Determine the (x, y) coordinate at the center of the cell enclosing the given text.  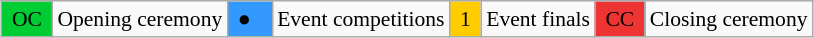
OC (26, 19)
Event competitions (360, 19)
CC (620, 19)
● (250, 19)
Closing ceremony (729, 19)
Event finals (538, 19)
1 (465, 19)
Opening ceremony (140, 19)
